Identify which cell holds the provided text, then report its (x, y) central coordinate. 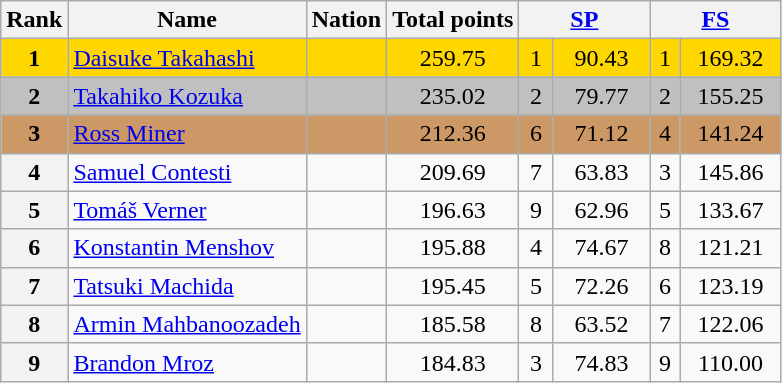
Total points (453, 20)
79.77 (602, 96)
259.75 (453, 58)
Tatsuki Machida (187, 286)
Daisuke Takahashi (187, 58)
63.83 (602, 172)
74.83 (602, 362)
195.88 (453, 248)
Konstantin Menshov (187, 248)
Name (187, 20)
145.86 (730, 172)
169.32 (730, 58)
Ross Miner (187, 134)
63.52 (602, 324)
123.19 (730, 286)
196.63 (453, 210)
72.26 (602, 286)
74.67 (602, 248)
FS (716, 20)
212.36 (453, 134)
155.25 (730, 96)
235.02 (453, 96)
Rank (34, 20)
133.67 (730, 210)
141.24 (730, 134)
Brandon Mroz (187, 362)
90.43 (602, 58)
121.21 (730, 248)
62.96 (602, 210)
184.83 (453, 362)
122.06 (730, 324)
Samuel Contesti (187, 172)
Takahiko Kozuka (187, 96)
Armin Mahbanoozadeh (187, 324)
Nation (346, 20)
110.00 (730, 362)
Tomáš Verner (187, 210)
209.69 (453, 172)
195.45 (453, 286)
185.58 (453, 324)
71.12 (602, 134)
SP (584, 20)
